Return the (X, Y) coordinate for the center point of the cell that contains the specified text.  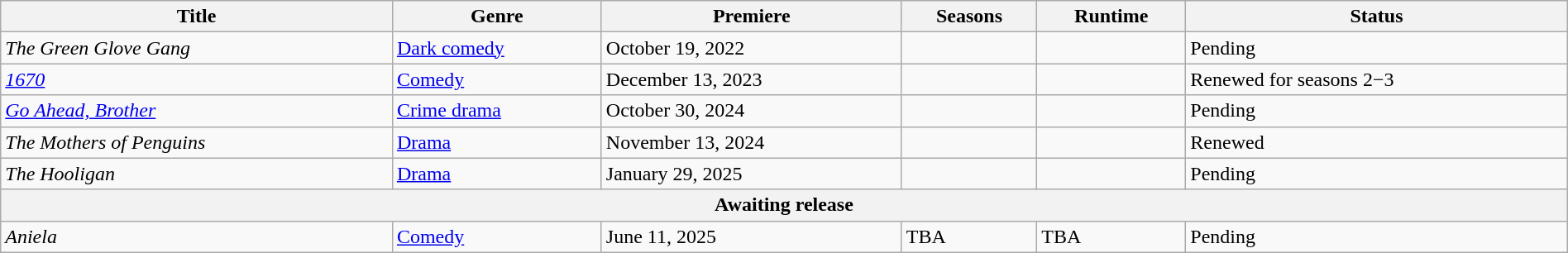
Renewed for seasons 2−3 (1376, 79)
Seasons (969, 17)
October 30, 2024 (751, 111)
1670 (197, 79)
January 29, 2025 (751, 174)
Crime drama (496, 111)
October 19, 2022 (751, 48)
Aniela (197, 236)
Awaiting release (784, 205)
Title (197, 17)
The Green Glove Gang (197, 48)
Premiere (751, 17)
The Mothers of Penguins (197, 142)
The Hooligan (197, 174)
Dark comedy (496, 48)
Genre (496, 17)
November 13, 2024 (751, 142)
Runtime (1111, 17)
Go Ahead, Brother (197, 111)
December 13, 2023 (751, 79)
June 11, 2025 (751, 236)
Status (1376, 17)
Renewed (1376, 142)
